From the cell containing the given text, extract its center point as [X, Y] coordinate. 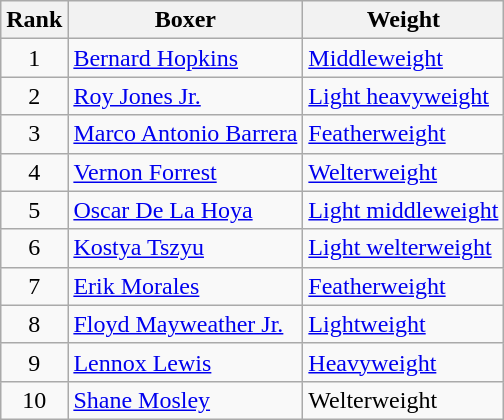
Lennox Lewis [186, 362]
Floyd Mayweather Jr. [186, 324]
3 [34, 134]
Light welterweight [404, 248]
Marco Antonio Barrera [186, 134]
Middleweight [404, 58]
9 [34, 362]
Rank [34, 20]
5 [34, 210]
8 [34, 324]
Bernard Hopkins [186, 58]
Heavyweight [404, 362]
Vernon Forrest [186, 172]
Roy Jones Jr. [186, 96]
Boxer [186, 20]
Weight [404, 20]
Erik Morales [186, 286]
Lightweight [404, 324]
6 [34, 248]
4 [34, 172]
Kostya Tszyu [186, 248]
10 [34, 400]
Shane Mosley [186, 400]
7 [34, 286]
2 [34, 96]
Light middleweight [404, 210]
1 [34, 58]
Oscar De La Hoya [186, 210]
Light heavyweight [404, 96]
